Extract the [X, Y] coordinate from the center of the cell holding the provided text.  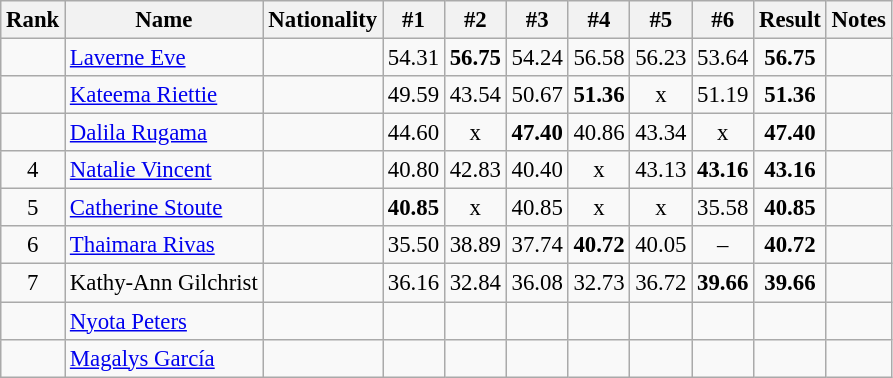
43.13 [661, 170]
Name [164, 20]
#2 [475, 20]
Magalys García [164, 358]
5 [33, 208]
#5 [661, 20]
36.16 [414, 283]
32.84 [475, 283]
35.50 [414, 245]
40.86 [599, 133]
Nationality [322, 20]
Kateema Riettie [164, 95]
37.74 [537, 245]
Dalila Rugama [164, 133]
Thaimara Rivas [164, 245]
56.58 [599, 58]
#4 [599, 20]
38.89 [475, 245]
50.67 [537, 95]
Catherine Stoute [164, 208]
40.40 [537, 170]
49.59 [414, 95]
36.08 [537, 283]
43.54 [475, 95]
Nyota Peters [164, 321]
Natalie Vincent [164, 170]
6 [33, 245]
36.72 [661, 283]
Laverne Eve [164, 58]
35.58 [723, 208]
43.34 [661, 133]
40.80 [414, 170]
#1 [414, 20]
Kathy-Ann Gilchrist [164, 283]
42.83 [475, 170]
7 [33, 283]
Notes [858, 20]
#3 [537, 20]
Rank [33, 20]
51.19 [723, 95]
Result [790, 20]
– [723, 245]
4 [33, 170]
56.23 [661, 58]
53.64 [723, 58]
44.60 [414, 133]
40.05 [661, 245]
54.31 [414, 58]
54.24 [537, 58]
32.73 [599, 283]
#6 [723, 20]
